Output the (x, y) coordinate of the center of the cell containing the given text.  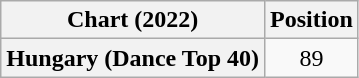
89 (312, 58)
Chart (2022) (133, 20)
Position (312, 20)
Hungary (Dance Top 40) (133, 58)
